Find where the given text appears and provide that cell's center as (X, Y) coordinate. 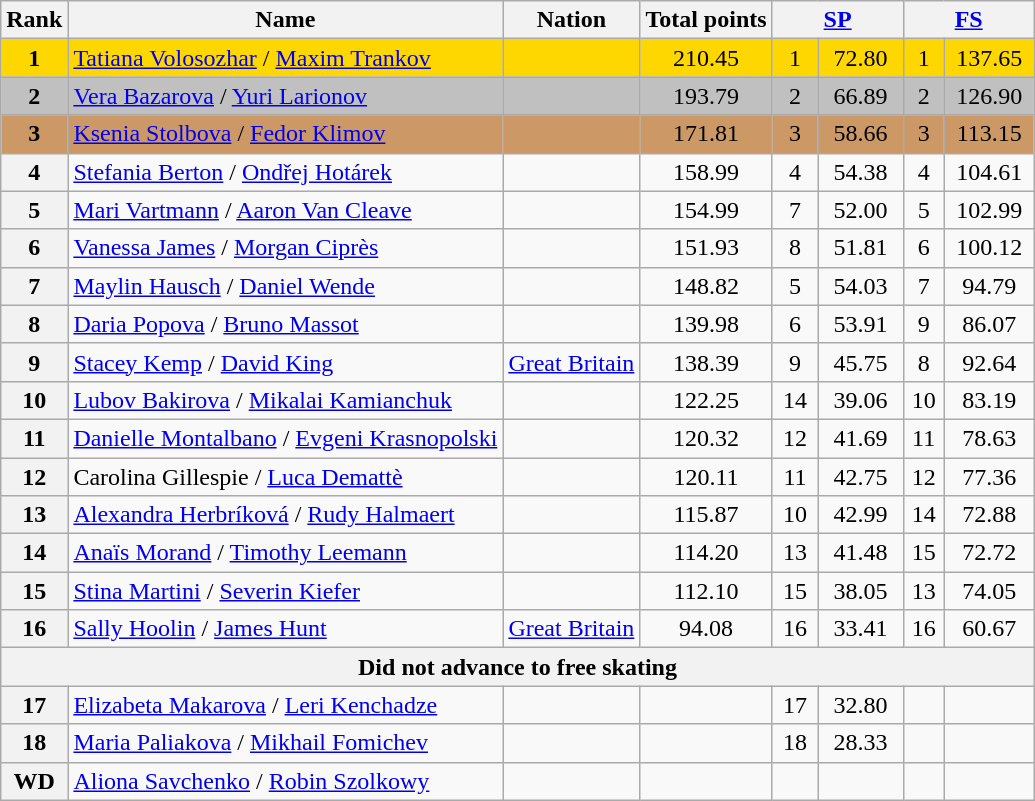
Danielle Montalbano / Evgeni Krasnopolski (286, 438)
104.61 (989, 172)
Total points (706, 20)
83.19 (989, 400)
113.15 (989, 134)
52.00 (860, 210)
Did not advance to free skating (518, 667)
Vera Bazarova / Yuri Larionov (286, 96)
45.75 (860, 362)
72.72 (989, 553)
41.48 (860, 553)
Sally Hoolin / James Hunt (286, 629)
Carolina Gillespie / Luca Demattè (286, 477)
Name (286, 20)
94.79 (989, 286)
32.80 (860, 705)
Anaïs Morand / Timothy Leemann (286, 553)
Aliona Savchenko / Robin Szolkowy (286, 781)
154.99 (706, 210)
210.45 (706, 58)
Stacey Kemp / David King (286, 362)
60.67 (989, 629)
193.79 (706, 96)
Stefania Berton / Ondřej Hotárek (286, 172)
Stina Martini / Severin Kiefer (286, 591)
122.25 (706, 400)
Rank (34, 20)
138.39 (706, 362)
WD (34, 781)
33.41 (860, 629)
171.81 (706, 134)
54.03 (860, 286)
Lubov Bakirova / Mikalai Kamianchuk (286, 400)
39.06 (860, 400)
148.82 (706, 286)
151.93 (706, 248)
112.10 (706, 591)
38.05 (860, 591)
77.36 (989, 477)
Ksenia Stolbova / Fedor Klimov (286, 134)
Elizabeta Makarova / Leri Kenchadze (286, 705)
126.90 (989, 96)
120.11 (706, 477)
SP (838, 20)
FS (968, 20)
158.99 (706, 172)
53.91 (860, 324)
137.65 (989, 58)
139.98 (706, 324)
94.08 (706, 629)
114.20 (706, 553)
42.99 (860, 515)
86.07 (989, 324)
Alexandra Herbríková / Rudy Halmaert (286, 515)
58.66 (860, 134)
41.69 (860, 438)
54.38 (860, 172)
Nation (572, 20)
51.81 (860, 248)
92.64 (989, 362)
Maria Paliakova / Mikhail Fomichev (286, 743)
42.75 (860, 477)
Mari Vartmann / Aaron Van Cleave (286, 210)
102.99 (989, 210)
115.87 (706, 515)
Daria Popova / Bruno Massot (286, 324)
Vanessa James / Morgan Ciprès (286, 248)
28.33 (860, 743)
120.32 (706, 438)
100.12 (989, 248)
72.80 (860, 58)
74.05 (989, 591)
66.89 (860, 96)
72.88 (989, 515)
Tatiana Volosozhar / Maxim Trankov (286, 58)
78.63 (989, 438)
Maylin Hausch / Daniel Wende (286, 286)
